Pinpoint the cell where the given text exists, returning its (x, y) midpoint coordinate. 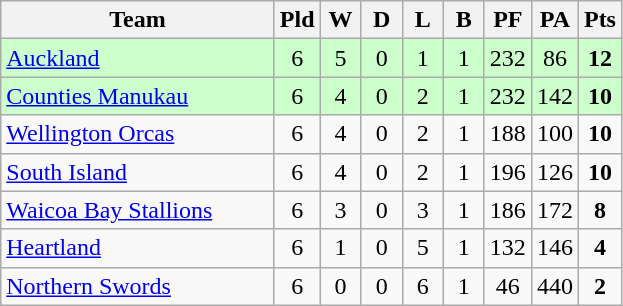
PF (508, 20)
D (382, 20)
188 (508, 134)
Team (138, 20)
440 (554, 286)
Waicoa Bay Stallions (138, 210)
South Island (138, 172)
142 (554, 96)
132 (508, 248)
W (340, 20)
186 (508, 210)
Pts (600, 20)
12 (600, 58)
Counties Manukau (138, 96)
8 (600, 210)
196 (508, 172)
100 (554, 134)
Northern Swords (138, 286)
146 (554, 248)
86 (554, 58)
46 (508, 286)
172 (554, 210)
Heartland (138, 248)
L (422, 20)
B (464, 20)
Auckland (138, 58)
126 (554, 172)
Pld (297, 20)
Wellington Orcas (138, 134)
PA (554, 20)
